Search for the cell housing the specified text and yield its (x, y) center coordinate. 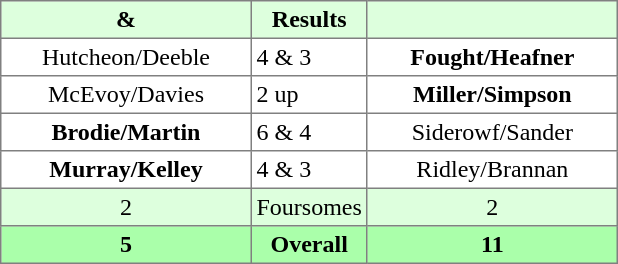
Hutcheon/Deeble (126, 57)
5 (126, 245)
Ridley/Brannan (492, 170)
11 (492, 245)
Siderowf/Sander (492, 132)
Results (309, 20)
McEvoy/Davies (126, 95)
6 & 4 (309, 132)
Fought/Heafner (492, 57)
Miller/Simpson (492, 95)
Brodie/Martin (126, 132)
2 up (309, 95)
& (126, 20)
Foursomes (309, 207)
Overall (309, 245)
Murray/Kelley (126, 170)
